Find where the given text appears and provide that cell's center as (X, Y) coordinate. 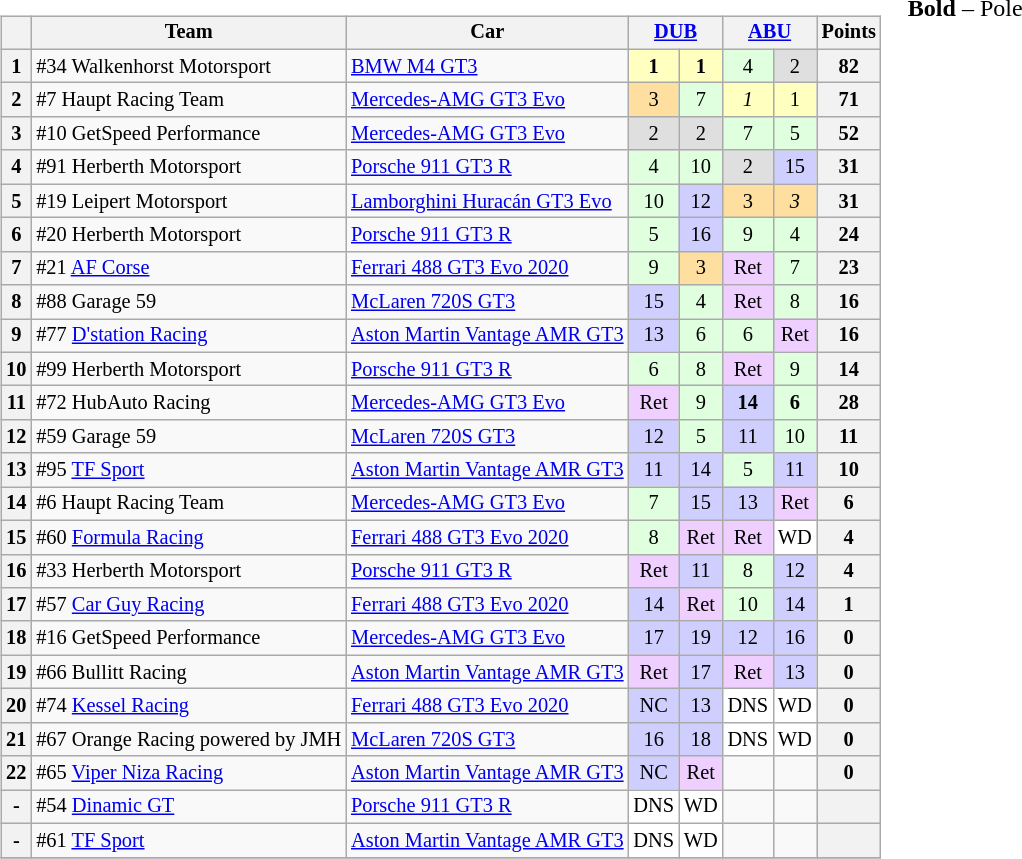
ABU (770, 33)
#77 D'station Racing (188, 336)
#6 Haupt Racing Team (188, 504)
BMW M4 GT3 (487, 66)
#95 TF Sport (188, 470)
71 (849, 100)
#65 Viper Niza Racing (188, 773)
#88 Garage 59 (188, 302)
#57 Car Guy Racing (188, 605)
Car (487, 33)
82 (849, 66)
#20 Herberth Motorsport (188, 235)
Lamborghini Huracán GT3 Evo (487, 201)
#67 Orange Racing powered by JMH (188, 739)
#54 Dinamic GT (188, 807)
#7 Haupt Racing Team (188, 100)
23 (849, 268)
#21 AF Corse (188, 268)
#10 GetSpeed Performance (188, 134)
#19 Leipert Motorsport (188, 201)
DUB (675, 33)
#72 HubAuto Racing (188, 403)
20 (16, 706)
#33 Herberth Motorsport (188, 571)
#59 Garage 59 (188, 437)
52 (849, 134)
21 (16, 739)
Team (188, 33)
#74 Kessel Racing (188, 706)
#60 Formula Racing (188, 537)
24 (849, 235)
#66 Bullitt Racing (188, 672)
#16 GetSpeed Performance (188, 638)
22 (16, 773)
#61 TF Sport (188, 840)
#99 Herberth Motorsport (188, 369)
28 (849, 403)
#91 Herberth Motorsport (188, 167)
#34 Walkenhorst Motorsport (188, 66)
Points (849, 33)
